Return (X, Y) of the center of cell containing provided text 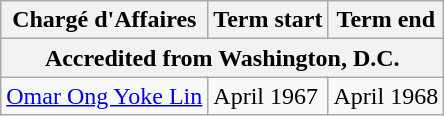
Accredited from Washington, D.C. (222, 58)
April 1968 (386, 96)
Term start (268, 20)
Term end (386, 20)
April 1967 (268, 96)
Omar Ong Yoke Lin (104, 96)
Chargé d'Affaires (104, 20)
